Search for the cell housing the specified text and yield its [x, y] center coordinate. 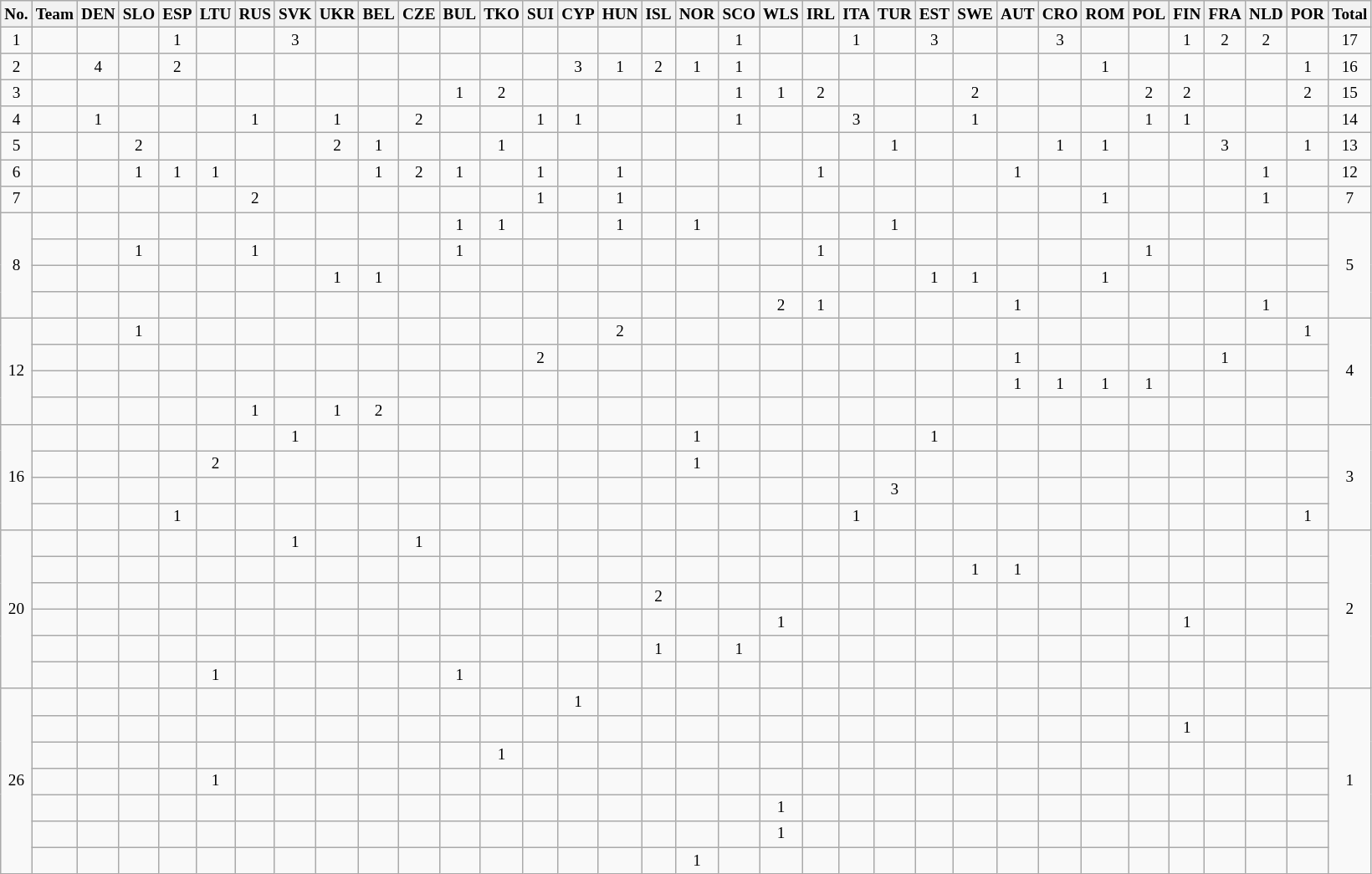
IRL [820, 14]
AUT [1017, 14]
EST [934, 14]
HUN [620, 14]
SLO [139, 14]
NOR [697, 14]
14 [1350, 120]
6 [17, 172]
DEN [98, 14]
TUR [895, 14]
15 [1350, 93]
ISL [658, 14]
LTU [216, 14]
CYP [579, 14]
CRO [1060, 14]
SVK [294, 14]
POR [1308, 14]
ITA [857, 14]
ESP [177, 14]
RUS [255, 14]
SUI [540, 14]
BUL [460, 14]
BEL [379, 14]
TKO [502, 14]
20 [17, 609]
POL [1149, 14]
FIN [1187, 14]
SCO [740, 14]
UKR [337, 14]
SWE [975, 14]
CZE [418, 14]
NLD [1266, 14]
No. [17, 14]
26 [17, 781]
FRA [1225, 14]
17 [1350, 40]
ROM [1105, 14]
8 [17, 266]
Team [54, 14]
13 [1350, 146]
Total [1350, 14]
WLS [781, 14]
